Output the (x, y) coordinate of the center of the cell containing the given text.  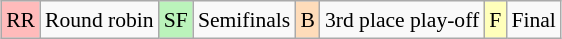
Final (534, 20)
SF (176, 20)
B (308, 20)
Semifinals (244, 20)
3rd place play-off (402, 20)
RR (20, 20)
F (495, 20)
Round robin (100, 20)
